Determine the (x, y) coordinate at the center of the cell enclosing the given text.  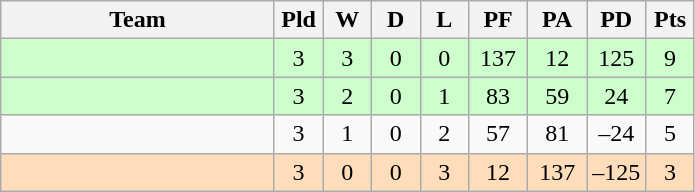
24 (616, 96)
5 (670, 134)
83 (498, 96)
–24 (616, 134)
7 (670, 96)
PF (498, 20)
PA (558, 20)
W (348, 20)
81 (558, 134)
D (396, 20)
–125 (616, 172)
Pts (670, 20)
57 (498, 134)
L (444, 20)
125 (616, 58)
9 (670, 58)
59 (558, 96)
Team (138, 20)
Pld (298, 20)
PD (616, 20)
